Scan for the cell matching the given text and deliver its (X, Y) coordinate at center. 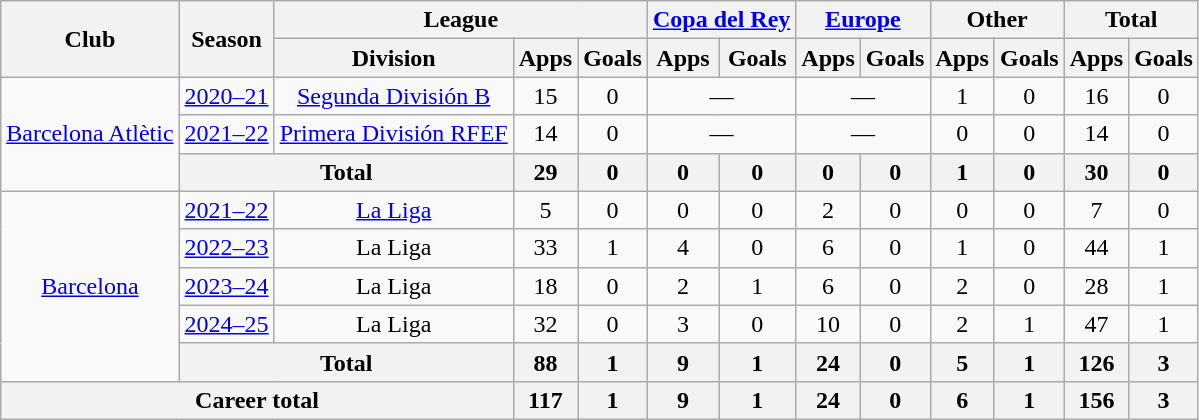
126 (1096, 362)
Career total (257, 400)
2024–25 (226, 324)
Club (90, 39)
2023–24 (226, 286)
7 (1096, 210)
29 (545, 172)
15 (545, 96)
Europe (863, 20)
Segunda División B (394, 96)
10 (828, 324)
47 (1096, 324)
Season (226, 39)
28 (1096, 286)
18 (545, 286)
30 (1096, 172)
156 (1096, 400)
33 (545, 248)
Barcelona Atlètic (90, 134)
32 (545, 324)
Primera División RFEF (394, 134)
117 (545, 400)
Other (997, 20)
2020–21 (226, 96)
16 (1096, 96)
League (460, 20)
4 (682, 248)
2022–23 (226, 248)
Division (394, 58)
Barcelona (90, 286)
Copa del Rey (721, 20)
88 (545, 362)
44 (1096, 248)
